Determine the (X, Y) coordinate at the center of the cell enclosing the given text.  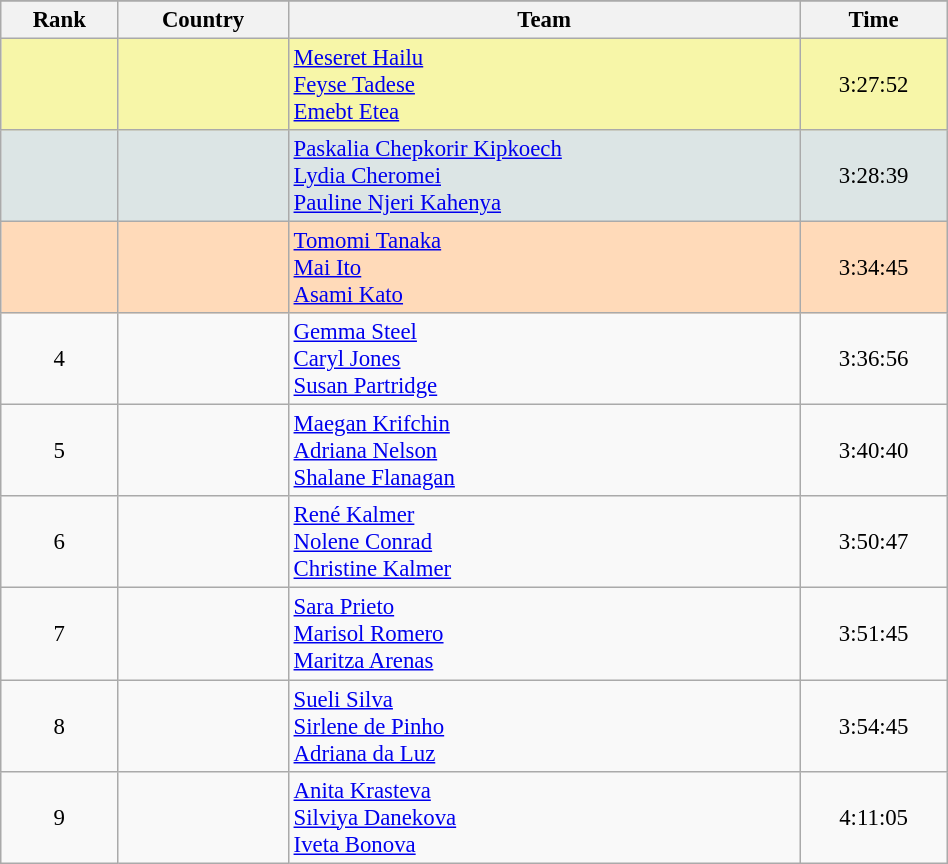
Tomomi TanakaMai ItoAsami Kato (544, 268)
3:27:52 (874, 85)
Time (874, 20)
3:40:40 (874, 451)
3:34:45 (874, 268)
Meseret HailuFeyse TadeseEmebt Etea (544, 85)
3:54:45 (874, 726)
4 (60, 359)
6 (60, 542)
3:28:39 (874, 176)
4:11:05 (874, 817)
3:50:47 (874, 542)
7 (60, 634)
5 (60, 451)
Anita KrastevaSilviya DanekovaIveta Bonova (544, 817)
Rank (60, 20)
3:36:56 (874, 359)
Country (203, 20)
René KalmerNolene ConradChristine Kalmer (544, 542)
Gemma SteelCaryl JonesSusan Partridge (544, 359)
Sara PrietoMarisol RomeroMaritza Arenas (544, 634)
Maegan KrifchinAdriana NelsonShalane Flanagan (544, 451)
Paskalia Chepkorir KipkoechLydia CheromeiPauline Njeri Kahenya (544, 176)
8 (60, 726)
9 (60, 817)
Sueli SilvaSirlene de PinhoAdriana da Luz (544, 726)
Team (544, 20)
3:51:45 (874, 634)
